Find where the given text appears and provide that cell's center as (X, Y) coordinate. 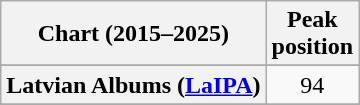
94 (312, 85)
Peak position (312, 34)
Chart (2015–2025) (134, 34)
Latvian Albums (LaIPA) (134, 85)
